Pinpoint the cell where the given text exists, returning its [x, y] midpoint coordinate. 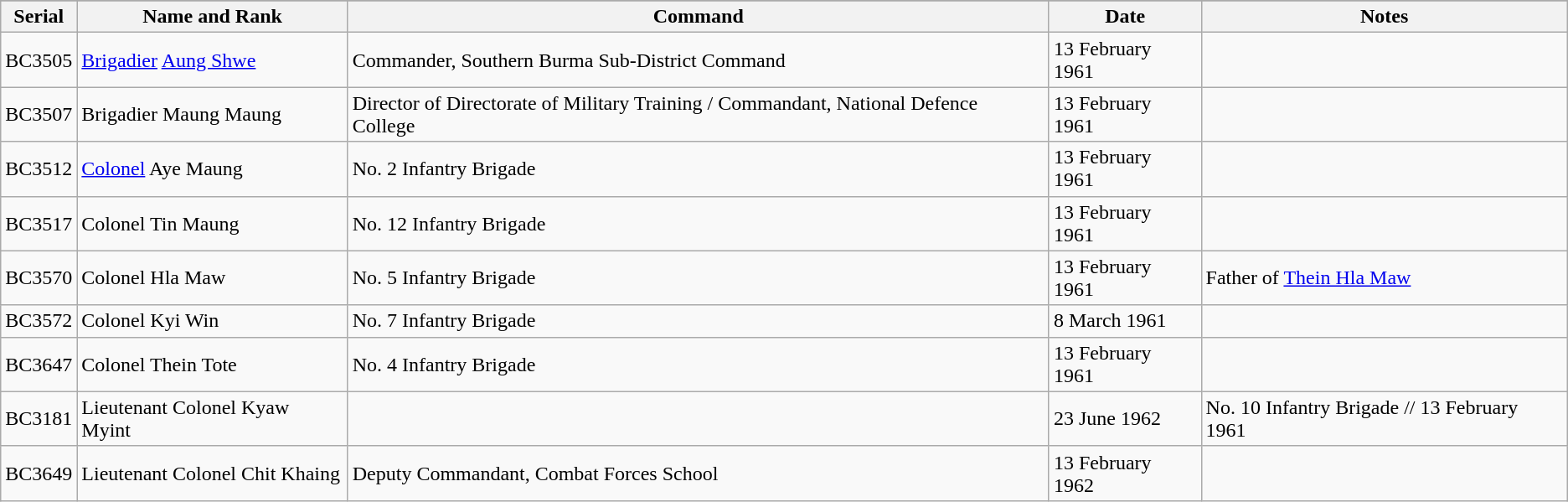
Colonel Tin Maung [213, 223]
Colonel Aye Maung [213, 169]
Father of Thein Hla Maw [1384, 278]
23 June 1962 [1125, 419]
BC3572 [39, 321]
Serial [39, 17]
Date [1125, 17]
Colonel Hla Maw [213, 278]
BC3507 [39, 114]
Lieutenant Colonel Chit Khaing [213, 473]
No. 12 Infantry Brigade [699, 223]
No. 4 Infantry Brigade [699, 364]
Commander, Southern Burma Sub-District Command [699, 60]
BC3570 [39, 278]
Colonel Kyi Win [213, 321]
Deputy Commandant, Combat Forces School [699, 473]
Brigadier Maung Maung [213, 114]
BC3649 [39, 473]
BC3517 [39, 223]
13 February 1962 [1125, 473]
No. 10 Infantry Brigade // 13 February 1961 [1384, 419]
No. 2 Infantry Brigade [699, 169]
BC3505 [39, 60]
Name and Rank [213, 17]
No. 5 Infantry Brigade [699, 278]
Colonel Thein Tote [213, 364]
BC3181 [39, 419]
8 March 1961 [1125, 321]
Lieutenant Colonel Kyaw Myint [213, 419]
Notes [1384, 17]
No. 7 Infantry Brigade [699, 321]
Director of Directorate of Military Training / Commandant, National Defence College [699, 114]
Brigadier Aung Shwe [213, 60]
BC3647 [39, 364]
BC3512 [39, 169]
Command [699, 17]
